Scan for the cell matching the given text and deliver its (X, Y) coordinate at center. 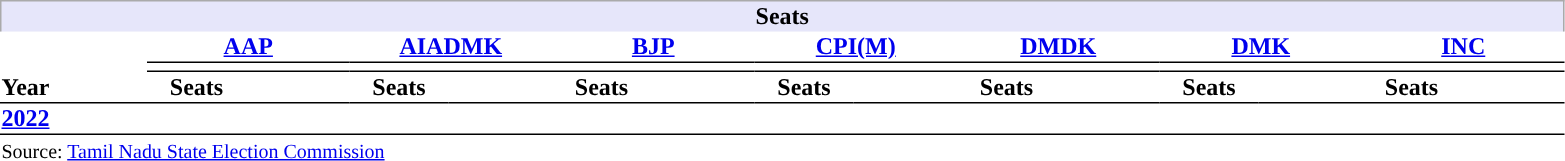
CPI(M) (855, 48)
DMDK (1058, 48)
AIADMK (451, 48)
2022 (74, 119)
DMK (1261, 48)
Year (74, 68)
INC (1463, 48)
BJP (653, 48)
AAP (248, 48)
